Provide the (x, y) coordinate of the cell's center where the given text is located.  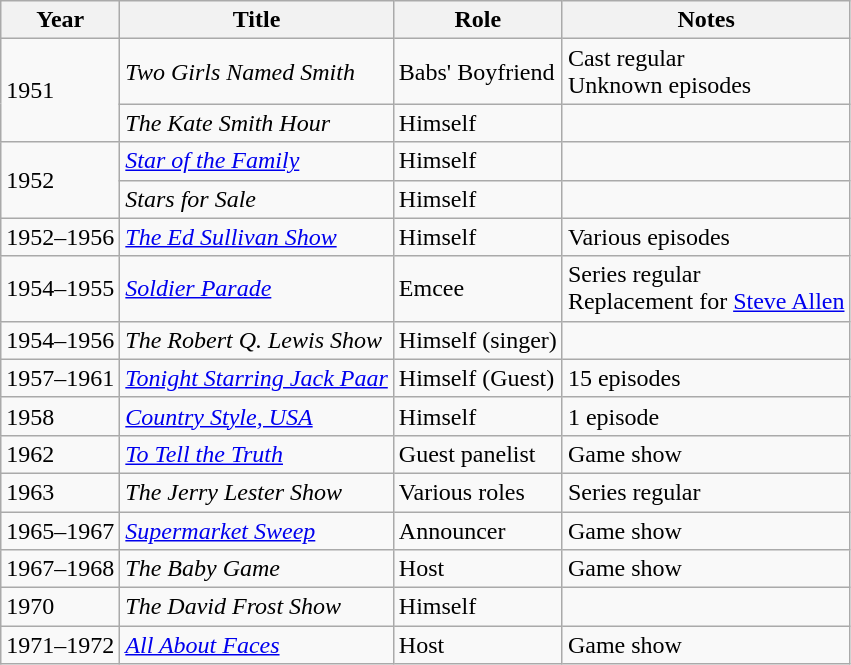
1952–1956 (60, 237)
Series regular Replacement for Steve Allen (706, 288)
Cast regular Unknown episodes (706, 72)
15 episodes (706, 378)
To Tell the Truth (257, 454)
Guest panelist (478, 454)
1954–1955 (60, 288)
Himself (singer) (478, 340)
The Robert Q. Lewis Show (257, 340)
All About Faces (257, 645)
Soldier Parade (257, 288)
Supermarket Sweep (257, 531)
1965–1967 (60, 531)
The Jerry Lester Show (257, 492)
Stars for Sale (257, 199)
Star of the Family (257, 161)
Year (60, 20)
Role (478, 20)
Emcee (478, 288)
Various episodes (706, 237)
1952 (60, 180)
Two Girls Named Smith (257, 72)
Babs' Boyfriend (478, 72)
1971–1972 (60, 645)
Himself (Guest) (478, 378)
1 episode (706, 416)
1954–1956 (60, 340)
1951 (60, 90)
1958 (60, 416)
1967–1968 (60, 569)
Tonight Starring Jack Paar (257, 378)
1963 (60, 492)
Series regular (706, 492)
The David Frost Show (257, 607)
1970 (60, 607)
Announcer (478, 531)
Various roles (478, 492)
Notes (706, 20)
The Ed Sullivan Show (257, 237)
Title (257, 20)
1957–1961 (60, 378)
The Kate Smith Hour (257, 123)
1962 (60, 454)
Country Style, USA (257, 416)
The Baby Game (257, 569)
